For the text-containing cell, return its midpoint in [x, y] coordinate format. 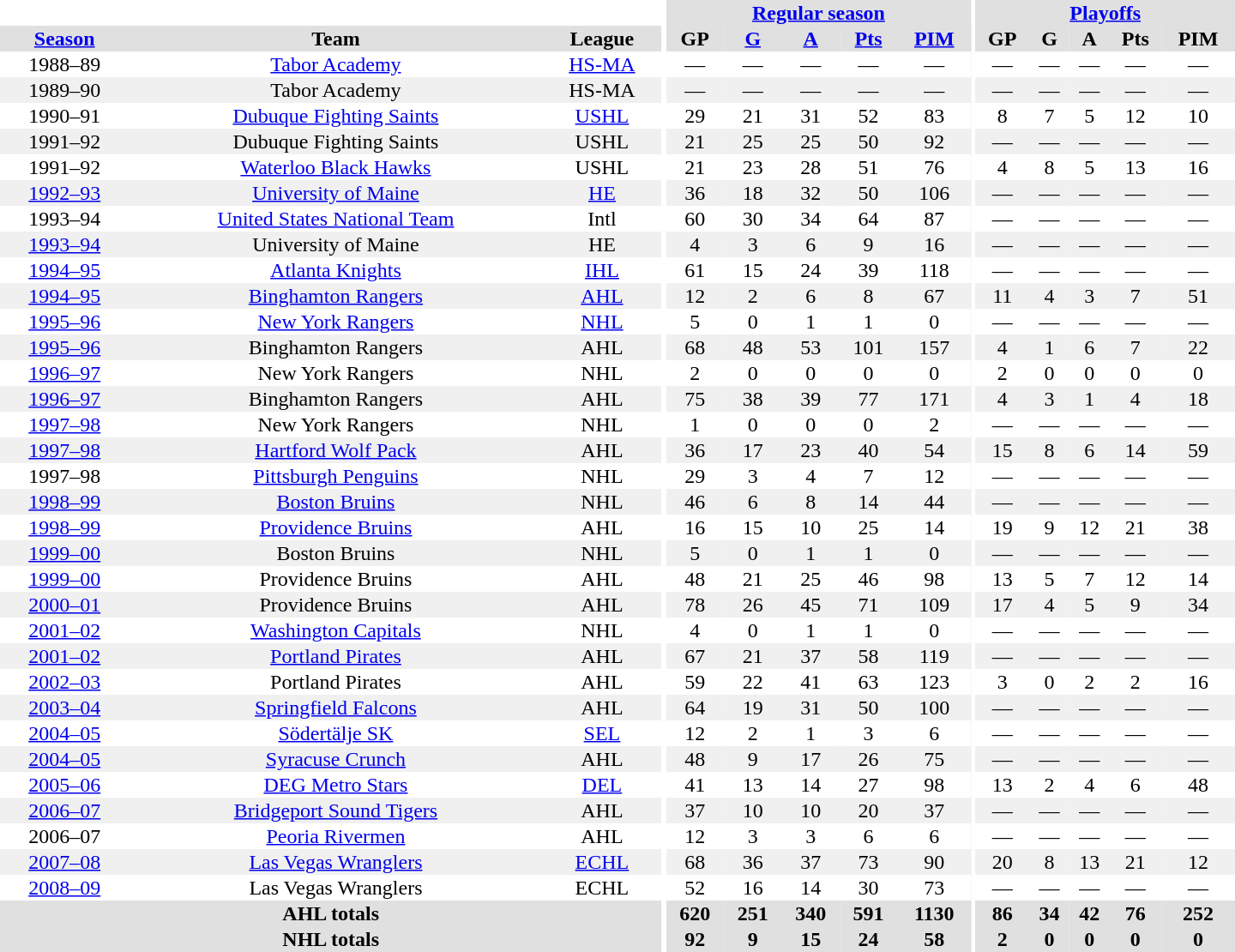
123 [934, 682]
1990–91 [64, 116]
2005–06 [64, 785]
60 [695, 219]
71 [868, 605]
Hartford Wolf Pack [335, 450]
NHL totals [331, 939]
106 [934, 193]
32 [810, 193]
28 [810, 167]
Syracuse Crunch [335, 759]
109 [934, 605]
87 [934, 219]
2003–04 [64, 708]
90 [934, 862]
1992–93 [64, 193]
340 [810, 913]
63 [868, 682]
Washington Capitals [335, 630]
SEL [602, 733]
1130 [934, 913]
591 [868, 913]
IHL [602, 270]
2002–03 [64, 682]
251 [753, 913]
40 [868, 450]
118 [934, 270]
Södertälje SK [335, 733]
252 [1198, 913]
Regular season [819, 13]
Atlanta Knights [335, 270]
DEG Metro Stars [335, 785]
Season [64, 39]
119 [934, 656]
157 [934, 347]
2007–08 [64, 862]
11 [1002, 296]
Intl [602, 219]
2000–01 [64, 605]
2008–09 [64, 888]
42 [1089, 913]
78 [695, 605]
DEL [602, 785]
1988–89 [64, 64]
Team [335, 39]
86 [1002, 913]
44 [934, 502]
54 [934, 450]
45 [810, 605]
Peoria Rivermen [335, 836]
United States National Team [335, 219]
620 [695, 913]
77 [868, 399]
171 [934, 399]
Waterloo Black Hawks [335, 167]
Springfield Falcons [335, 708]
101 [868, 347]
61 [695, 270]
Pittsburgh Penguins [335, 476]
53 [810, 347]
27 [868, 785]
1989–90 [64, 90]
Playoffs [1105, 13]
83 [934, 116]
Bridgeport Sound Tigers [335, 810]
100 [934, 708]
League [602, 39]
AHL totals [331, 913]
